From the cell containing the given text, extract its center point as (X, Y) coordinate. 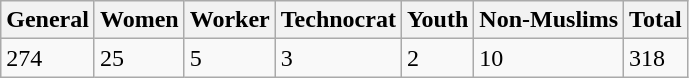
Total (656, 20)
General (48, 20)
Non-Muslims (549, 20)
Technocrat (338, 20)
Youth (437, 20)
318 (656, 58)
2 (437, 58)
5 (230, 58)
Worker (230, 20)
Women (139, 20)
3 (338, 58)
274 (48, 58)
10 (549, 58)
25 (139, 58)
